Provide the [x, y] coordinate of the cell's center where the given text is located.  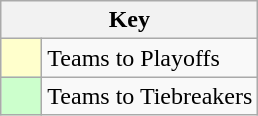
Teams to Tiebreakers [150, 96]
Teams to Playoffs [150, 58]
Key [130, 20]
